Find where the given text appears and provide that cell's center as (X, Y) coordinate. 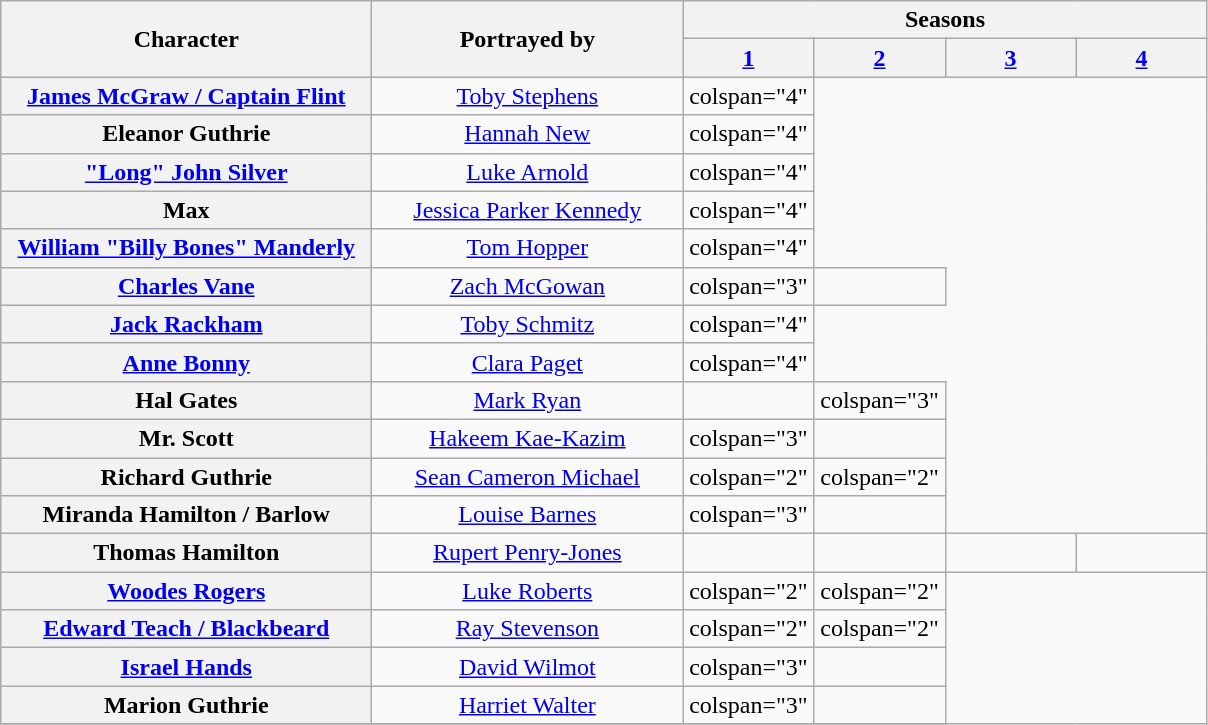
3 (1010, 58)
Mr. Scott (186, 438)
Ray Stevenson (528, 629)
Seasons (945, 20)
Eleanor Guthrie (186, 134)
Max (186, 210)
James McGraw / Captain Flint (186, 96)
Portrayed by (528, 39)
Sean Cameron Michael (528, 477)
Marion Guthrie (186, 705)
Zach McGowan (528, 286)
Israel Hands (186, 667)
Harriet Walter (528, 705)
"Long" John Silver (186, 172)
Edward Teach / Blackbeard (186, 629)
Character (186, 39)
Thomas Hamilton (186, 553)
Toby Schmitz (528, 324)
Mark Ryan (528, 400)
Luke Roberts (528, 591)
Woodes Rogers (186, 591)
Jessica Parker Kennedy (528, 210)
Hakeem Kae-Kazim (528, 438)
1 (748, 58)
Miranda Hamilton / Barlow (186, 515)
William "Billy Bones" Manderly (186, 248)
Luke Arnold (528, 172)
Hannah New (528, 134)
Hal Gates (186, 400)
Tom Hopper (528, 248)
David Wilmot (528, 667)
Louise Barnes (528, 515)
Rupert Penry-Jones (528, 553)
Jack Rackham (186, 324)
Charles Vane (186, 286)
4 (1142, 58)
2 (880, 58)
Clara Paget (528, 362)
Anne Bonny (186, 362)
Toby Stephens (528, 96)
Richard Guthrie (186, 477)
